Find where the given text appears and provide that cell's center as (x, y) coordinate. 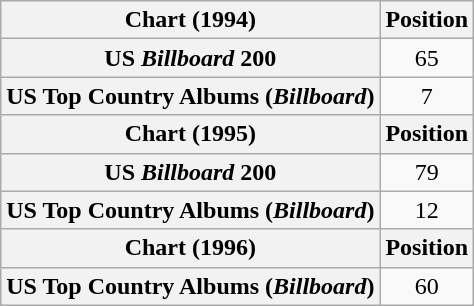
60 (427, 286)
Chart (1996) (190, 248)
65 (427, 58)
Chart (1995) (190, 134)
7 (427, 96)
Chart (1994) (190, 20)
79 (427, 172)
12 (427, 210)
